Capture the cell that displays the provided text and extract its (x, y) central coordinate. 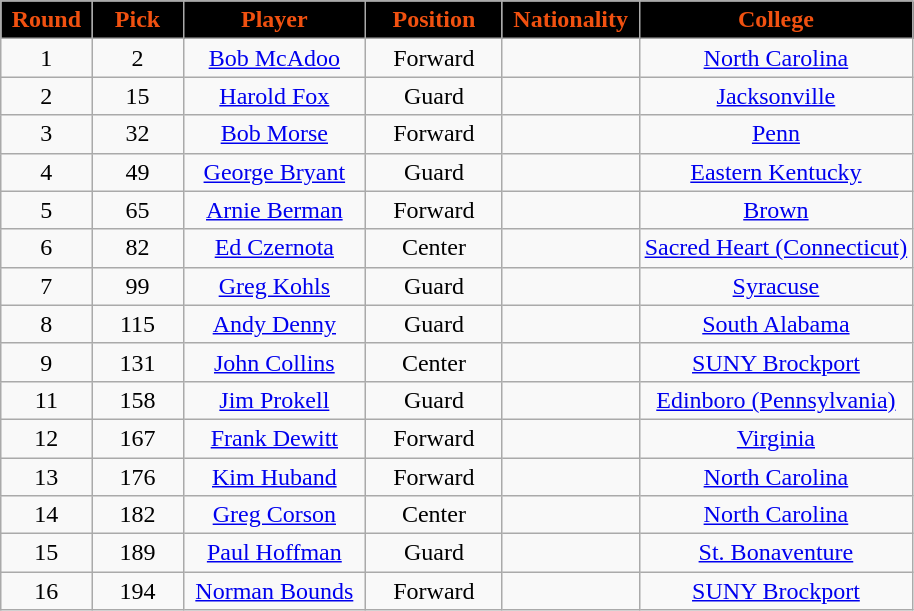
College (776, 20)
167 (138, 438)
49 (138, 172)
6 (46, 248)
Position (434, 20)
8 (46, 324)
Kim Huband (274, 477)
Round (46, 20)
Andy Denny (274, 324)
Player (274, 20)
Brown (776, 210)
Paul Hoffman (274, 553)
7 (46, 286)
Pick (138, 20)
Bob McAdoo (274, 58)
Ed Czernota (274, 248)
Norman Bounds (274, 591)
St. Bonaventure (776, 553)
Syracuse (776, 286)
Edinboro (Pennsylvania) (776, 400)
Nationality (570, 20)
Bob Morse (274, 134)
John Collins (274, 362)
176 (138, 477)
South Alabama (776, 324)
3 (46, 134)
14 (46, 515)
9 (46, 362)
12 (46, 438)
182 (138, 515)
99 (138, 286)
65 (138, 210)
Greg Kohls (274, 286)
32 (138, 134)
82 (138, 248)
Eastern Kentucky (776, 172)
16 (46, 591)
Harold Fox (274, 96)
131 (138, 362)
13 (46, 477)
5 (46, 210)
189 (138, 553)
115 (138, 324)
158 (138, 400)
1 (46, 58)
Penn (776, 134)
11 (46, 400)
Sacred Heart (Connecticut) (776, 248)
Jim Prokell (274, 400)
Virginia (776, 438)
George Bryant (274, 172)
4 (46, 172)
Arnie Berman (274, 210)
Jacksonville (776, 96)
Frank Dewitt (274, 438)
194 (138, 591)
Greg Corson (274, 515)
